Search for the cell housing the specified text and yield its [X, Y] center coordinate. 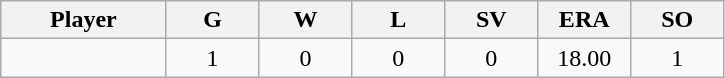
SV [492, 20]
18.00 [584, 58]
Player [84, 20]
G [212, 20]
W [306, 20]
L [398, 20]
ERA [584, 20]
SO [678, 20]
